Search for the cell housing the specified text and yield its [x, y] center coordinate. 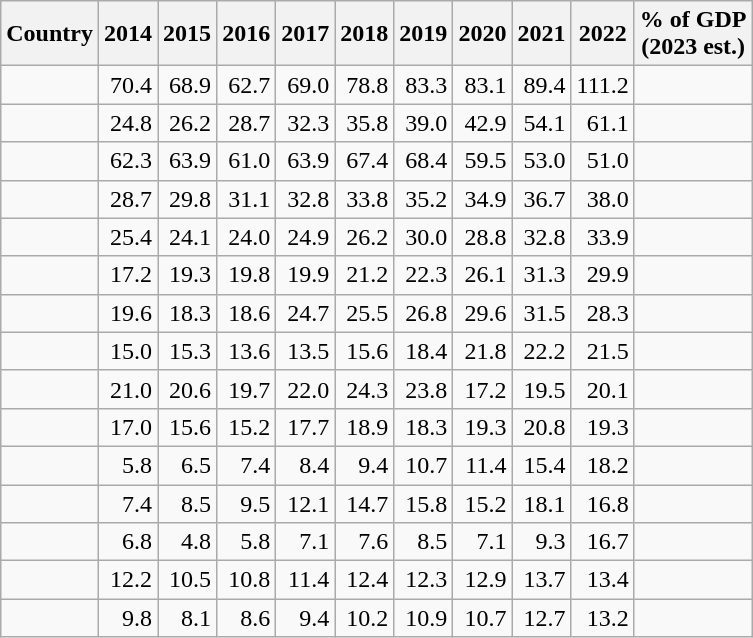
12.2 [128, 580]
10.8 [246, 580]
83.1 [482, 85]
111.2 [602, 85]
12.4 [364, 580]
19.9 [306, 275]
12.9 [482, 580]
22.0 [306, 389]
20.1 [602, 389]
28.8 [482, 237]
21.5 [602, 351]
30.0 [424, 237]
62.3 [128, 161]
69.0 [306, 85]
10.2 [364, 618]
34.9 [482, 199]
14.7 [364, 503]
33.8 [364, 199]
2018 [364, 34]
10.9 [424, 618]
6.5 [188, 465]
10.5 [188, 580]
22.3 [424, 275]
51.0 [602, 161]
4.8 [188, 542]
16.8 [602, 503]
2022 [602, 34]
8.4 [306, 465]
24.1 [188, 237]
31.3 [542, 275]
2014 [128, 34]
13.4 [602, 580]
18.4 [424, 351]
62.7 [246, 85]
18.1 [542, 503]
31.5 [542, 313]
53.0 [542, 161]
2015 [188, 34]
36.7 [542, 199]
2021 [542, 34]
18.9 [364, 427]
13.7 [542, 580]
% of GDP(2023 est.) [693, 34]
23.8 [424, 389]
24.0 [246, 237]
15.3 [188, 351]
25.4 [128, 237]
20.8 [542, 427]
7.6 [364, 542]
70.4 [128, 85]
19.7 [246, 389]
15.0 [128, 351]
15.4 [542, 465]
24.7 [306, 313]
32.3 [306, 123]
9.3 [542, 542]
68.9 [188, 85]
15.8 [424, 503]
18.6 [246, 313]
17.7 [306, 427]
6.8 [128, 542]
29.6 [482, 313]
26.1 [482, 275]
13.2 [602, 618]
29.9 [602, 275]
2020 [482, 34]
26.8 [424, 313]
21.8 [482, 351]
8.6 [246, 618]
61.1 [602, 123]
16.7 [602, 542]
42.9 [482, 123]
24.3 [364, 389]
12.7 [542, 618]
18.2 [602, 465]
35.2 [424, 199]
24.9 [306, 237]
17.0 [128, 427]
12.3 [424, 580]
67.4 [364, 161]
21.0 [128, 389]
19.5 [542, 389]
25.5 [364, 313]
68.4 [424, 161]
78.8 [364, 85]
24.8 [128, 123]
59.5 [482, 161]
31.1 [246, 199]
83.3 [424, 85]
35.8 [364, 123]
9.5 [246, 503]
8.1 [188, 618]
13.6 [246, 351]
19.8 [246, 275]
54.1 [542, 123]
9.8 [128, 618]
Country [50, 34]
89.4 [542, 85]
19.6 [128, 313]
20.6 [188, 389]
33.9 [602, 237]
2019 [424, 34]
2016 [246, 34]
29.8 [188, 199]
39.0 [424, 123]
12.1 [306, 503]
38.0 [602, 199]
28.3 [602, 313]
61.0 [246, 161]
13.5 [306, 351]
21.2 [364, 275]
2017 [306, 34]
22.2 [542, 351]
